Identify which cell holds the provided text, then report its [x, y] central coordinate. 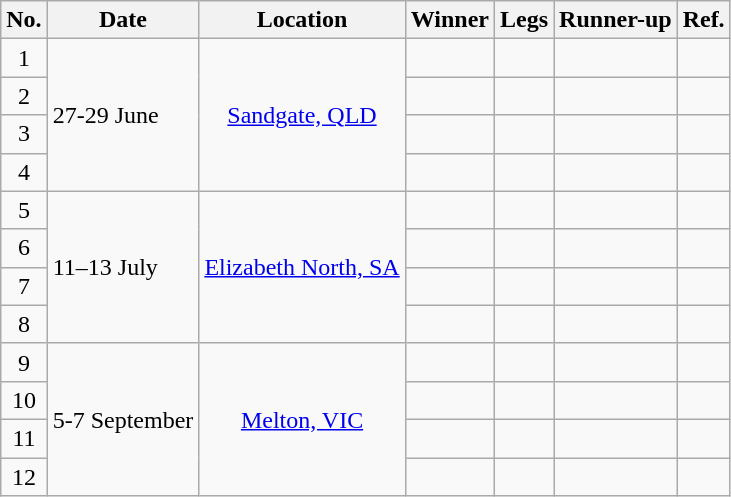
2 [24, 96]
Date [123, 20]
4 [24, 172]
Winner [450, 20]
5 [24, 210]
Elizabeth North, SA [302, 267]
Ref. [704, 20]
6 [24, 248]
1 [24, 58]
11 [24, 438]
3 [24, 134]
8 [24, 324]
10 [24, 400]
12 [24, 477]
No. [24, 20]
5-7 September [123, 419]
11–13 July [123, 267]
7 [24, 286]
9 [24, 362]
27-29 June [123, 115]
Location [302, 20]
Legs [524, 20]
Runner-up [616, 20]
Sandgate, QLD [302, 115]
Melton, VIC [302, 419]
